Capture the cell that displays the provided text and extract its (X, Y) central coordinate. 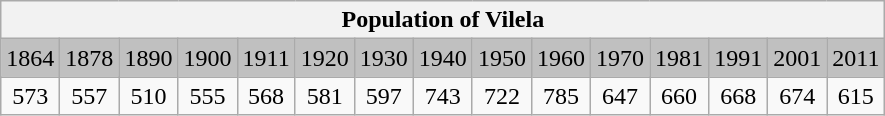
785 (560, 96)
1981 (680, 58)
581 (324, 96)
615 (856, 96)
647 (620, 96)
743 (442, 96)
1900 (208, 58)
1911 (266, 58)
Population of Vilela (443, 20)
555 (208, 96)
660 (680, 96)
1940 (442, 58)
1920 (324, 58)
510 (148, 96)
1878 (90, 58)
573 (30, 96)
1864 (30, 58)
1970 (620, 58)
722 (502, 96)
568 (266, 96)
597 (384, 96)
557 (90, 96)
1960 (560, 58)
1890 (148, 58)
1991 (738, 58)
674 (798, 96)
2011 (856, 58)
668 (738, 96)
1950 (502, 58)
2001 (798, 58)
1930 (384, 58)
